Capture the cell that displays the provided text and extract its (X, Y) central coordinate. 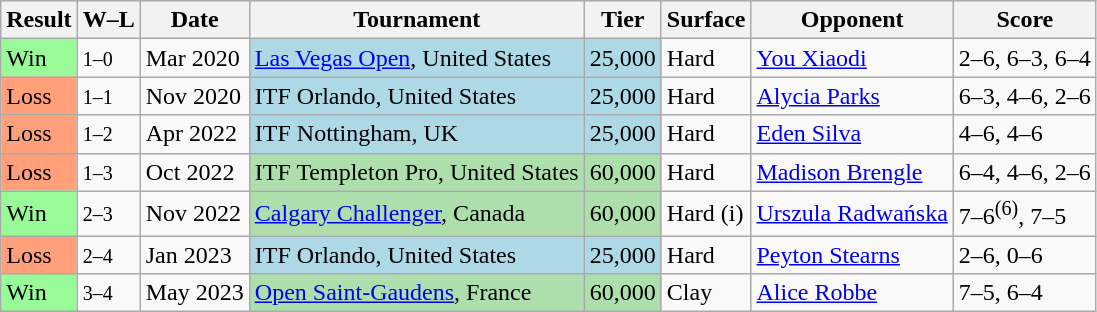
6–4, 4–6, 2–6 (1024, 172)
4–6, 4–6 (1024, 134)
2–4 (108, 255)
Oct 2022 (194, 172)
7–5, 6–4 (1024, 293)
Opponent (852, 20)
Nov 2020 (194, 96)
3–4 (108, 293)
Score (1024, 20)
Peyton Stearns (852, 255)
You Xiaodi (852, 58)
Alycia Parks (852, 96)
1–3 (108, 172)
Mar 2020 (194, 58)
Open Saint-Gaudens, France (416, 293)
Nov 2022 (194, 214)
2–6, 6–3, 6–4 (1024, 58)
Madison Brengle (852, 172)
Las Vegas Open, United States (416, 58)
Alice Robbe (852, 293)
Urszula Radwańska (852, 214)
Tournament (416, 20)
1–1 (108, 96)
Surface (706, 20)
Date (194, 20)
Result (39, 20)
May 2023 (194, 293)
7–6(6), 7–5 (1024, 214)
Jan 2023 (194, 255)
1–2 (108, 134)
Tier (622, 20)
ITF Nottingham, UK (416, 134)
ITF Templeton Pro, United States (416, 172)
2–6, 0–6 (1024, 255)
1–0 (108, 58)
Hard (i) (706, 214)
W–L (108, 20)
2–3 (108, 214)
Clay (706, 293)
Eden Silva (852, 134)
6–3, 4–6, 2–6 (1024, 96)
Calgary Challenger, Canada (416, 214)
Apr 2022 (194, 134)
